For the text-containing cell, return its midpoint in (x, y) coordinate format. 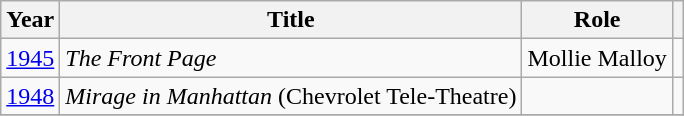
Mirage in Manhattan (Chevrolet Tele-Theatre) (291, 96)
Title (291, 20)
1945 (30, 58)
The Front Page (291, 58)
Role (597, 20)
Mollie Malloy (597, 58)
Year (30, 20)
1948 (30, 96)
